Find where the given text appears and provide that cell's center as [x, y] coordinate. 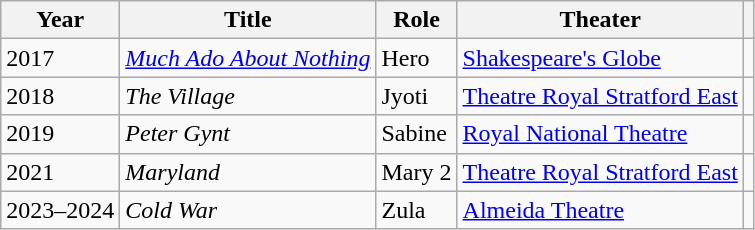
Peter Gynt [248, 134]
Royal National Theatre [600, 134]
2019 [60, 134]
Hero [416, 58]
Maryland [248, 172]
Zula [416, 210]
2023–2024 [60, 210]
Year [60, 20]
Title [248, 20]
Almeida Theatre [600, 210]
Shakespeare's Globe [600, 58]
Role [416, 20]
Cold War [248, 210]
Mary 2 [416, 172]
2017 [60, 58]
Much Ado About Nothing [248, 58]
Theater [600, 20]
2021 [60, 172]
Sabine [416, 134]
The Village [248, 96]
2018 [60, 96]
Jyoti [416, 96]
